Return [x, y] of the center of cell containing provided text 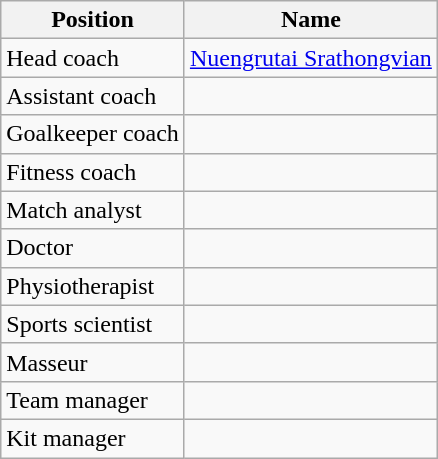
Doctor [93, 248]
Sports scientist [93, 324]
Kit manager [93, 438]
Nuengrutai Srathongvian [310, 58]
Physiotherapist [93, 286]
Position [93, 20]
Name [310, 20]
Assistant coach [93, 96]
Team manager [93, 400]
Goalkeeper coach [93, 134]
Fitness coach [93, 172]
Head coach [93, 58]
Masseur [93, 362]
Match analyst [93, 210]
